Capture the cell that displays the provided text and extract its [x, y] central coordinate. 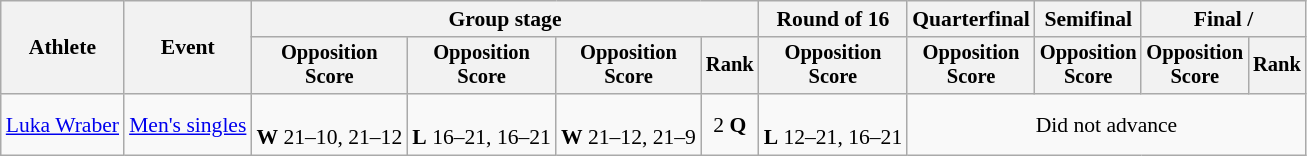
Luka Wraber [62, 124]
Group stage [504, 19]
Event [188, 48]
W 21–12, 21–9 [628, 124]
Athlete [62, 48]
Men's singles [188, 124]
L 16–21, 16–21 [482, 124]
L 12–21, 16–21 [834, 124]
Final / [1223, 19]
W 21–10, 21–12 [329, 124]
Semifinal [1088, 19]
Did not advance [1106, 124]
Round of 16 [834, 19]
Quarterfinal [971, 19]
2 Q [730, 124]
